For the text-containing cell, return its midpoint in (x, y) coordinate format. 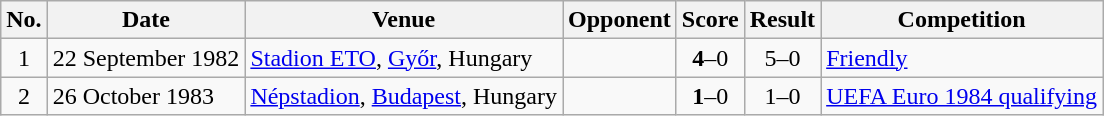
Score (710, 20)
1 (24, 58)
Venue (404, 20)
Date (146, 20)
Stadion ETO, Győr, Hungary (404, 58)
No. (24, 20)
2 (24, 96)
4–0 (710, 58)
Opponent (620, 20)
Népstadion, Budapest, Hungary (404, 96)
26 October 1983 (146, 96)
5–0 (782, 58)
22 September 1982 (146, 58)
UEFA Euro 1984 qualifying (962, 96)
Competition (962, 20)
Friendly (962, 58)
Result (782, 20)
